Detect which cell encompasses the target text, then output its (X, Y) center coordinate. 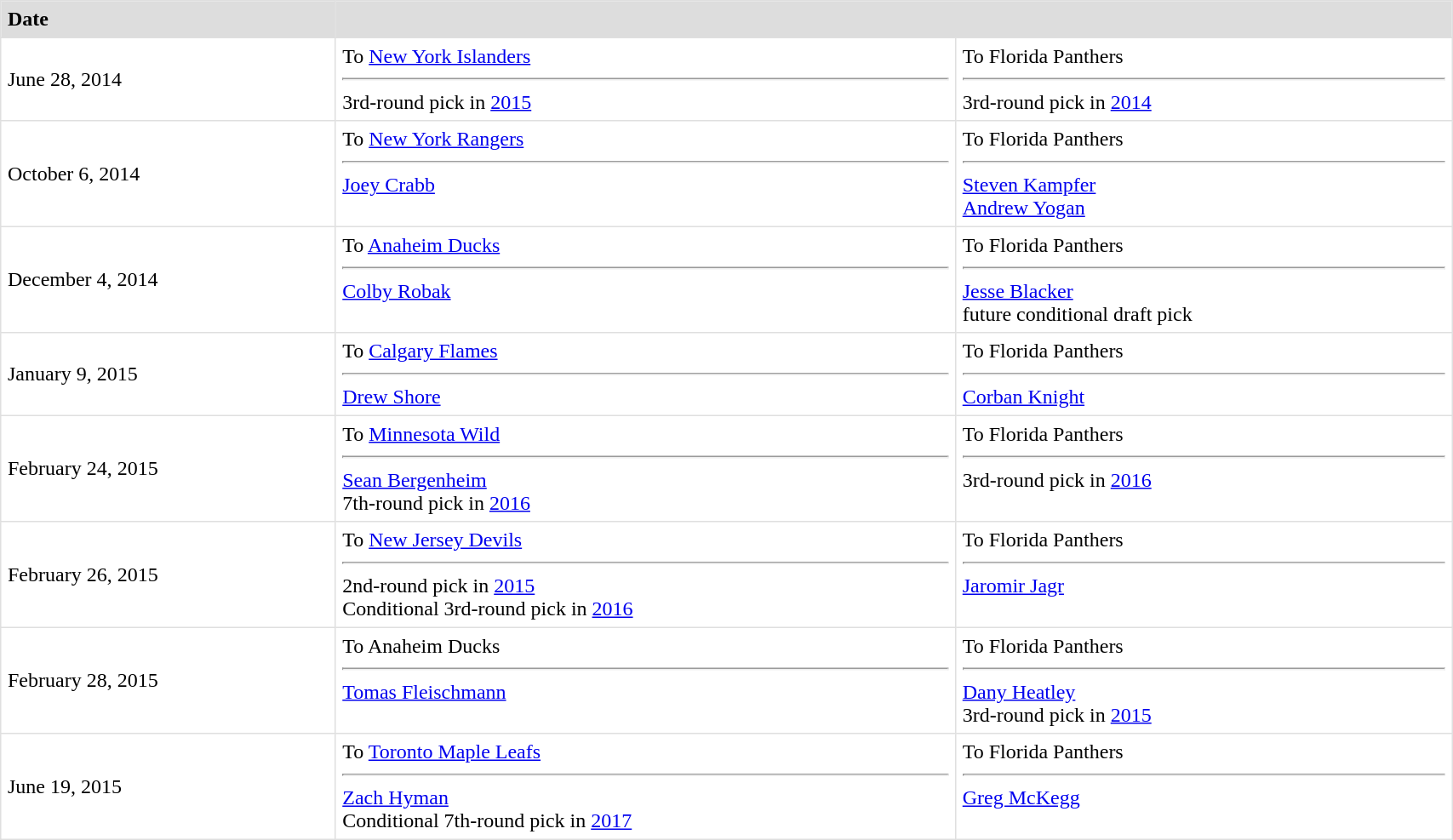
To New Jersey Devils2nd-round pick in 2015Conditional 3rd-round pick in 2016 (645, 574)
To Florida PanthersGreg McKegg (1204, 786)
February 26, 2015 (169, 574)
To Florida Panthers 3rd-round pick in 2014 (1204, 79)
February 24, 2015 (169, 468)
To Anaheim DucksColby Robak (645, 279)
To Florida Panthers Dany Heatley3rd-round pick in 2015 (1204, 680)
To New York Islanders3rd-round pick in 2015 (645, 79)
To Florida Panthers Steven KampferAndrew Yogan (1204, 174)
February 28, 2015 (169, 680)
To Florida Panthers Jaromir Jagr (1204, 574)
To Florida Panthers 3rd-round pick in 2016 (1204, 468)
October 6, 2014 (169, 174)
To Florida Panthers Corban Knight (1204, 374)
June 19, 2015 (169, 786)
To Calgary FlamesDrew Shore (645, 374)
June 28, 2014 (169, 79)
January 9, 2015 (169, 374)
To New York RangersJoey Crabb (645, 174)
December 4, 2014 (169, 279)
To Florida Panthers Jesse Blackerfuture conditional draft pick (1204, 279)
To Minnesota WildSean Bergenheim7th-round pick in 2016 (645, 468)
To Toronto Maple LeafsZach HymanConditional 7th-round pick in 2017 (645, 786)
Date (169, 20)
To Anaheim DucksTomas Fleischmann (645, 680)
